Identify which cell holds the provided text, then report its [X, Y] central coordinate. 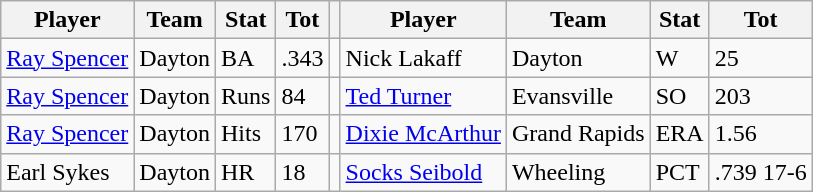
Wheeling [578, 172]
Earl Sykes [68, 172]
W [680, 58]
Grand Rapids [578, 134]
SO [680, 96]
Runs [246, 96]
170 [302, 134]
Nick Lakaff [423, 58]
Hits [246, 134]
HR [246, 172]
.739 17-6 [760, 172]
Socks Seibold [423, 172]
ERA [680, 134]
25 [760, 58]
18 [302, 172]
Evansville [578, 96]
BA [246, 58]
84 [302, 96]
203 [760, 96]
PCT [680, 172]
.343 [302, 58]
1.56 [760, 134]
Dixie McArthur [423, 134]
Ted Turner [423, 96]
